Provide the (x, y) coordinate of the cell's center where the given text is located.  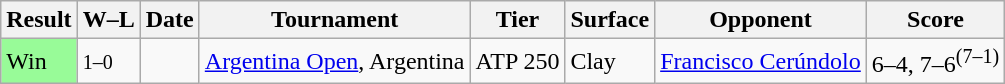
Clay (610, 62)
Argentina Open, Argentina (334, 62)
6–4, 7–6(7–1) (935, 62)
Opponent (761, 20)
ATP 250 (518, 62)
Tier (518, 20)
Score (935, 20)
Win (39, 62)
Result (39, 20)
1–0 (108, 62)
Tournament (334, 20)
Surface (610, 20)
W–L (108, 20)
Date (170, 20)
Francisco Cerúndolo (761, 62)
